From the cell containing the given text, extract its center point as [X, Y] coordinate. 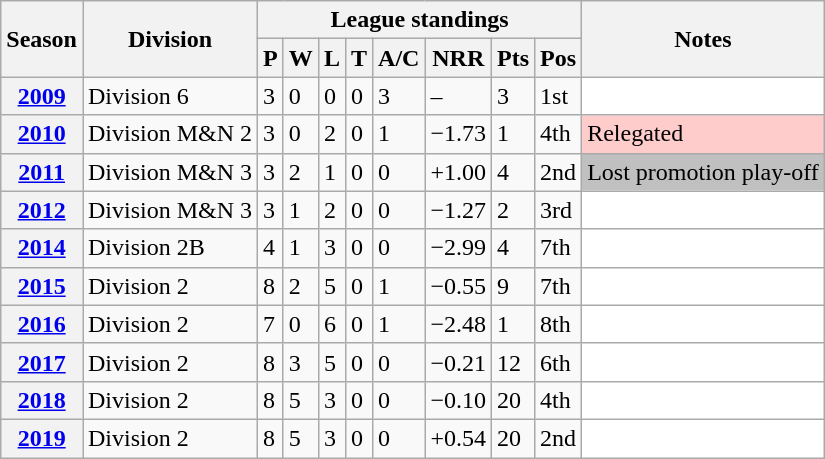
A/C [399, 58]
6th [558, 362]
2012 [42, 210]
7 [271, 324]
2019 [42, 438]
Pos [558, 58]
−1.73 [458, 134]
T [358, 58]
2009 [42, 96]
9 [514, 286]
NRR [458, 58]
Division [170, 39]
2016 [42, 324]
−1.27 [458, 210]
Division M&N 2 [170, 134]
2011 [42, 172]
Notes [704, 39]
−0.21 [458, 362]
Relegated [704, 134]
2017 [42, 362]
−0.55 [458, 286]
League standings [420, 20]
2010 [42, 134]
6 [332, 324]
Lost promotion play-off [704, 172]
−0.10 [458, 400]
P [271, 58]
3rd [558, 210]
+0.54 [458, 438]
−2.48 [458, 324]
Pts [514, 58]
1st [558, 96]
12 [514, 362]
2018 [42, 400]
+1.00 [458, 172]
Season [42, 39]
Division 2B [170, 248]
2015 [42, 286]
8th [558, 324]
W [300, 58]
−2.99 [458, 248]
– [458, 96]
Division 6 [170, 96]
L [332, 58]
2014 [42, 248]
